Extract the (x, y) coordinate from the center of the cell holding the provided text.  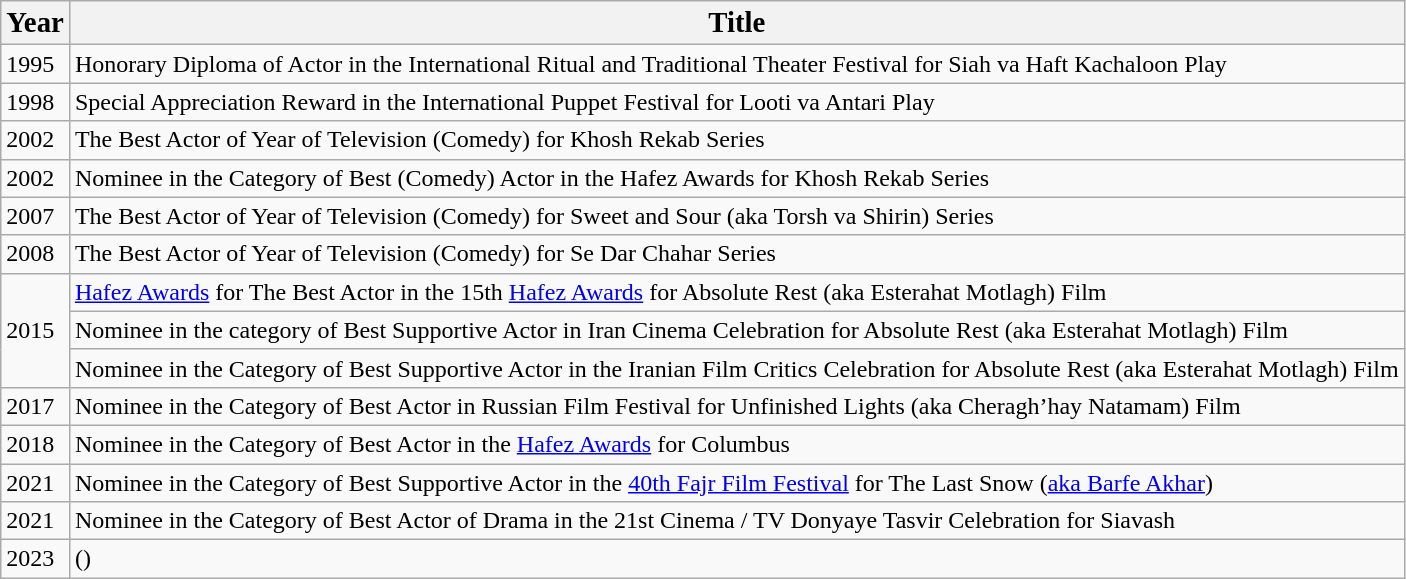
1998 (36, 102)
2023 (36, 559)
2007 (36, 216)
Nominee in the Category of Best Actor in Russian Film Festival for Unfinished Lights (aka Cheragh’hay Natamam) Film (736, 406)
Nominee in the category of Best Supportive Actor in Iran Cinema Celebration for Absolute Rest (aka Esterahat Motlagh) Film (736, 330)
2017 (36, 406)
2015 (36, 330)
Nominee in the Category of Best Actor in the Hafez Awards for Columbus (736, 444)
1995 (36, 64)
Title (736, 23)
Hafez Awards for The Best Actor in the 15th Hafez Awards for Absolute Rest (aka Esterahat Motlagh) Film (736, 292)
The Best Actor of Year of Television (Comedy) for Khosh Rekab Series (736, 140)
Nominee in the Category of Best (Comedy) Actor in the Hafez Awards for Khosh Rekab Series (736, 178)
Year (36, 23)
The Best Actor of Year of Television (Comedy) for Sweet and Sour (aka Torsh va Shirin) Series (736, 216)
Nominee in the Category of Best Actor of Drama in the 21st Cinema / TV Donyaye Tasvir Celebration for Siavash (736, 521)
The Best Actor of Year of Television (Comedy) for Se Dar Chahar Series (736, 254)
Honorary Diploma of Actor in the International Ritual and Traditional Theater Festival for Siah va Haft Kachaloon Play (736, 64)
() (736, 559)
Nominee in the Category of Best Supportive Actor in the Iranian Film Critics Celebration for Absolute Rest (aka Esterahat Motlagh) Film (736, 368)
Special Appreciation Reward in the International Puppet Festival for Looti va Antari Play (736, 102)
2008 (36, 254)
Nominee in the Category of Best Supportive Actor in the 40th Fajr Film Festival for The Last Snow (aka Barfe Akhar) (736, 483)
2018 (36, 444)
